Identify which cell holds the provided text, then report its (X, Y) central coordinate. 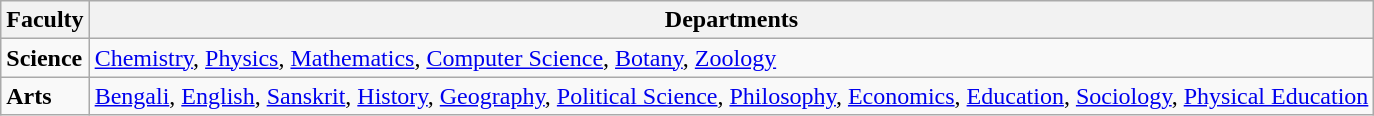
Science (45, 58)
Arts (45, 96)
Departments (732, 20)
Bengali, English, Sanskrit, History, Geography, Political Science, Philosophy, Economics, Education, Sociology, Physical Education (732, 96)
Chemistry, Physics, Mathematics, Computer Science, Botany, Zoology (732, 58)
Faculty (45, 20)
